Identify which cell holds the provided text, then report its (x, y) central coordinate. 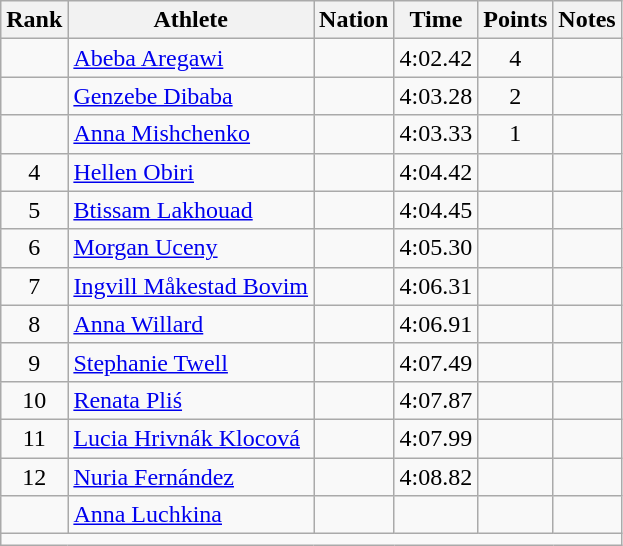
Anna Luchkina (191, 515)
4:04.45 (436, 210)
4:03.28 (436, 96)
Anna Willard (191, 324)
4:08.82 (436, 477)
Ingvill Måkestad Bovim (191, 286)
Nation (354, 20)
4:04.42 (436, 172)
Notes (587, 20)
4:05.30 (436, 248)
Genzebe Dibaba (191, 96)
Nuria Fernández (191, 477)
9 (34, 362)
Hellen Obiri (191, 172)
7 (34, 286)
8 (34, 324)
2 (516, 96)
4:06.91 (436, 324)
4:07.49 (436, 362)
5 (34, 210)
Morgan Uceny (191, 248)
12 (34, 477)
6 (34, 248)
Athlete (191, 20)
Anna Mishchenko (191, 134)
4:02.42 (436, 58)
Abeba Aregawi (191, 58)
4:06.31 (436, 286)
Stephanie Twell (191, 362)
1 (516, 134)
11 (34, 438)
4:07.99 (436, 438)
Points (516, 20)
Lucia Hrivnák Klocová (191, 438)
10 (34, 400)
4:07.87 (436, 400)
4:03.33 (436, 134)
Time (436, 20)
Btissam Lakhouad (191, 210)
Renata Pliś (191, 400)
Rank (34, 20)
